Output the (x, y) coordinate of the center of the cell containing the given text.  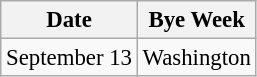
Washington (196, 58)
September 13 (69, 58)
Bye Week (196, 20)
Date (69, 20)
